Determine the [X, Y] coordinate at the center of the cell enclosing the given text.  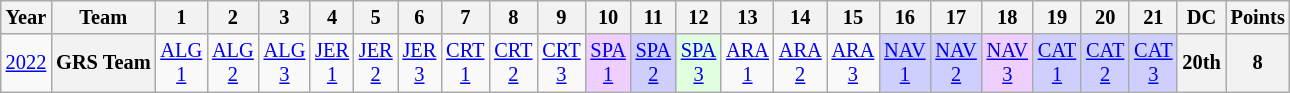
6 [420, 17]
JER1 [332, 63]
13 [748, 17]
ARA2 [800, 63]
NAV2 [956, 63]
3 [285, 17]
21 [1153, 17]
JER2 [376, 63]
11 [654, 17]
18 [1008, 17]
Year [26, 17]
2022 [26, 63]
JER3 [420, 63]
DC [1201, 17]
10 [608, 17]
ARA1 [748, 63]
20th [1201, 63]
Team [103, 17]
ALG3 [285, 63]
CAT3 [1153, 63]
17 [956, 17]
20 [1105, 17]
SPA3 [698, 63]
15 [854, 17]
Points [1258, 17]
CRT2 [513, 63]
NAV3 [1008, 63]
14 [800, 17]
CAT2 [1105, 63]
9 [561, 17]
7 [465, 17]
4 [332, 17]
ALG1 [181, 63]
SPA2 [654, 63]
1 [181, 17]
ALG2 [233, 63]
5 [376, 17]
NAV1 [904, 63]
GRS Team [103, 63]
CRT3 [561, 63]
ARA3 [854, 63]
SPA1 [608, 63]
2 [233, 17]
16 [904, 17]
19 [1057, 17]
CAT1 [1057, 63]
12 [698, 17]
CRT1 [465, 63]
